Find where the given text appears and provide that cell's center as [x, y] coordinate. 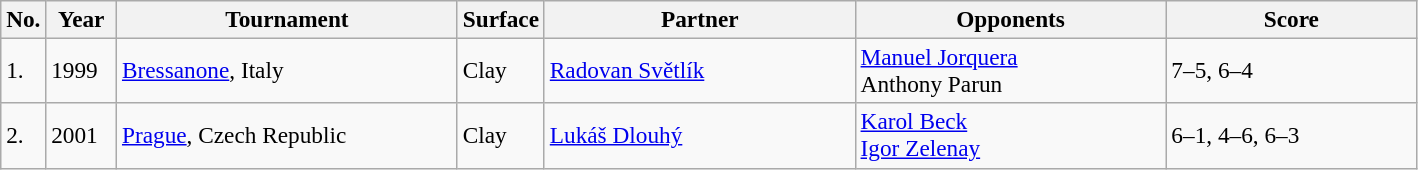
2001 [82, 136]
No. [24, 19]
Opponents [1010, 19]
Partner [700, 19]
2. [24, 136]
Karol Beck Igor Zelenay [1010, 136]
Prague, Czech Republic [288, 136]
Lukáš Dlouhý [700, 136]
1999 [82, 70]
Score [1292, 19]
Radovan Světlík [700, 70]
Year [82, 19]
Manuel Jorquera Anthony Parun [1010, 70]
Surface [500, 19]
7–5, 6–4 [1292, 70]
1. [24, 70]
Tournament [288, 19]
6–1, 4–6, 6–3 [1292, 136]
Bressanone, Italy [288, 70]
